Provide the [x, y] coordinate of the cell's center where the given text is located.  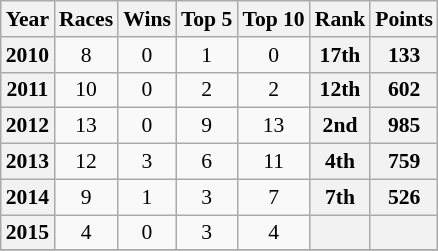
17th [340, 55]
526 [404, 197]
11 [273, 162]
7th [340, 197]
Races [86, 19]
602 [404, 90]
Top 10 [273, 19]
2015 [28, 233]
Rank [340, 19]
133 [404, 55]
10 [86, 90]
4th [340, 162]
12 [86, 162]
12th [340, 90]
6 [207, 162]
Points [404, 19]
2013 [28, 162]
Top 5 [207, 19]
Wins [147, 19]
Year [28, 19]
985 [404, 126]
2012 [28, 126]
7 [273, 197]
2011 [28, 90]
759 [404, 162]
2010 [28, 55]
8 [86, 55]
2014 [28, 197]
2nd [340, 126]
